Extract the (X, Y) coordinate from the center of the cell holding the provided text.  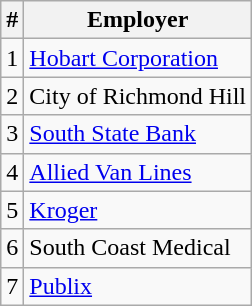
# (12, 20)
Allied Van Lines (138, 172)
2 (12, 96)
South State Bank (138, 134)
5 (12, 210)
6 (12, 248)
South Coast Medical (138, 248)
City of Richmond Hill (138, 96)
Kroger (138, 210)
Employer (138, 20)
3 (12, 134)
Hobart Corporation (138, 58)
Publix (138, 286)
4 (12, 172)
1 (12, 58)
7 (12, 286)
